Scan for the cell matching the given text and deliver its [X, Y] coordinate at center. 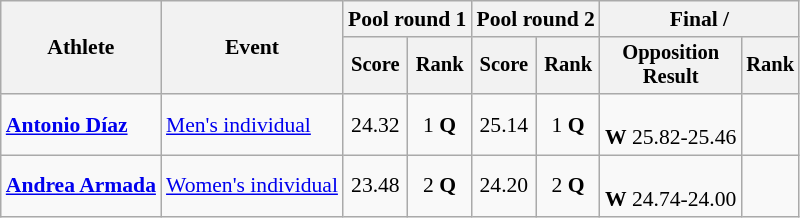
Antonio Díaz [81, 124]
Pool round 2 [535, 19]
24.32 [376, 124]
W 25.82-25.46 [670, 124]
Pool round 1 [407, 19]
Andrea Armada [81, 186]
W 24.74-24.00 [670, 186]
25.14 [504, 124]
Women's individual [252, 186]
OppositionResult [670, 66]
Men's individual [252, 124]
23.48 [376, 186]
Athlete [81, 48]
Event [252, 48]
24.20 [504, 186]
Final / [700, 19]
